Return the [X, Y] coordinate for the center point of the cell that contains the specified text.  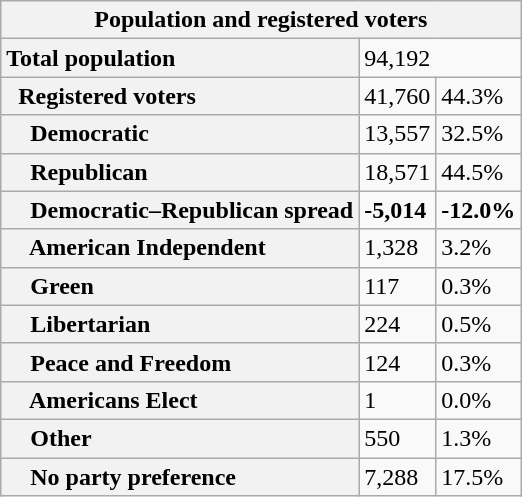
No party preference [180, 477]
-5,014 [398, 210]
-12.0% [478, 210]
7,288 [398, 477]
0.5% [478, 324]
3.2% [478, 248]
124 [398, 362]
0.0% [478, 400]
550 [398, 438]
41,760 [398, 96]
17.5% [478, 477]
44.3% [478, 96]
Green [180, 286]
Libertarian [180, 324]
1,328 [398, 248]
Democratic [180, 134]
Americans Elect [180, 400]
Total population [180, 58]
Democratic–Republican spread [180, 210]
Republican [180, 172]
Registered voters [180, 96]
13,557 [398, 134]
American Independent [180, 248]
44.5% [478, 172]
18,571 [398, 172]
1 [398, 400]
Population and registered voters [261, 20]
117 [398, 286]
224 [398, 324]
32.5% [478, 134]
1.3% [478, 438]
Other [180, 438]
94,192 [440, 58]
Peace and Freedom [180, 362]
